Locate the cell with the specified text and output its [x, y] center coordinate. 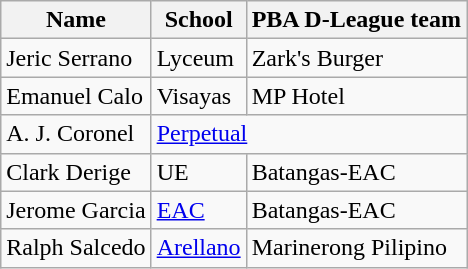
EAC [198, 210]
Name [76, 20]
School [198, 20]
Jerome Garcia [76, 210]
PBA D-League team [356, 20]
Ralph Salcedo [76, 248]
Visayas [198, 96]
Emanuel Calo [76, 96]
Jeric Serrano [76, 58]
Arellano [198, 248]
Marinerong Pilipino [356, 248]
Lyceum [198, 58]
Zark's Burger [356, 58]
Perpetual [308, 134]
Clark Derige [76, 172]
UE [198, 172]
MP Hotel [356, 96]
A. J. Coronel [76, 134]
